Return [X, Y] of the center of cell containing provided text 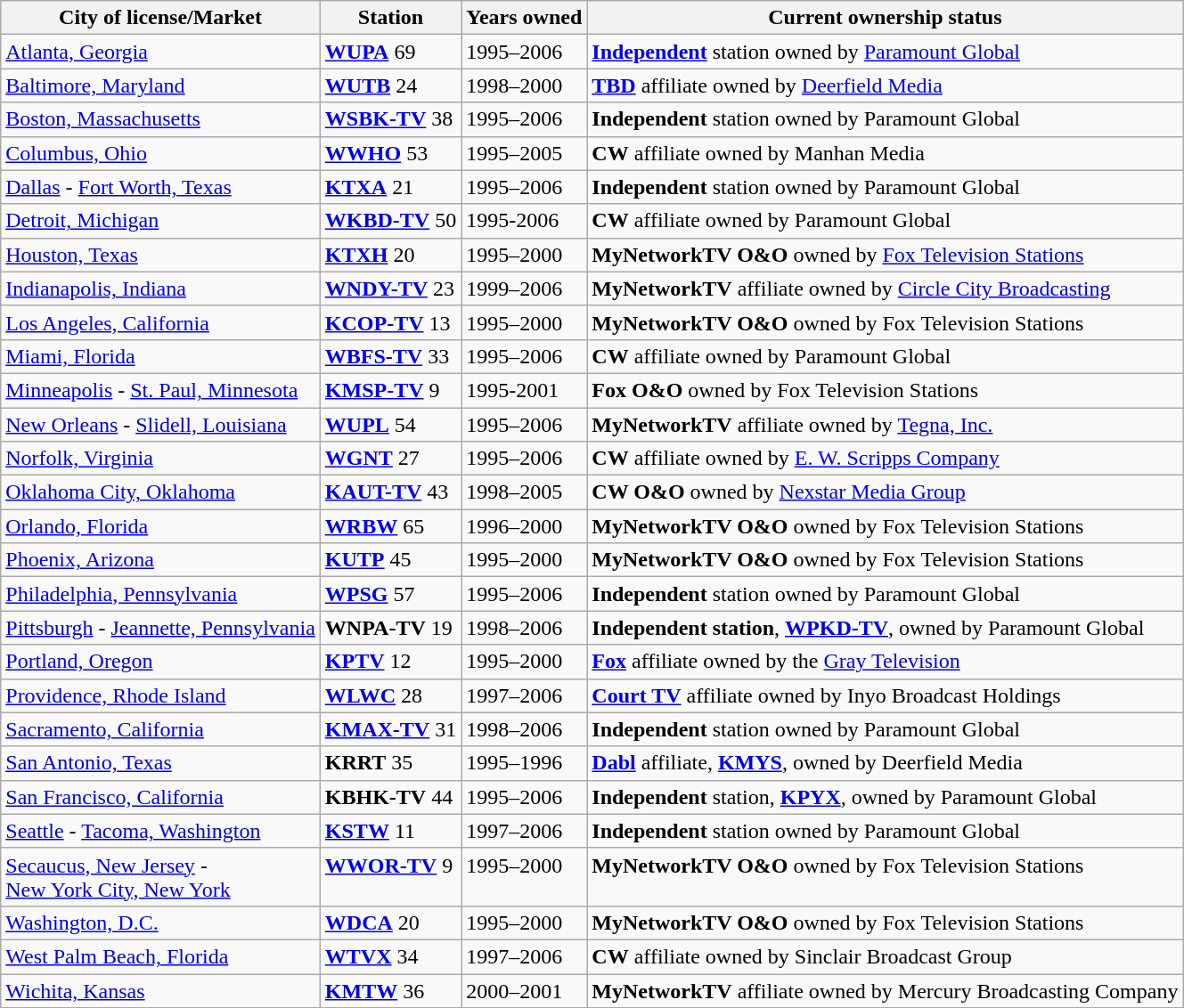
CW affiliate owned by Manhan Media [886, 153]
KBHK-TV 44 [390, 797]
KRRT 35 [390, 763]
Oklahoma City, Oklahoma [160, 492]
KMAX-TV 31 [390, 729]
WWOR-TV 9 [390, 876]
Fox affiliate owned by the Gray Television [886, 662]
KTXH 20 [390, 255]
Station [390, 18]
WRBW 65 [390, 526]
Seattle - Tacoma, Washington [160, 831]
Indianapolis, Indiana [160, 289]
Current ownership status [886, 18]
WUPL 54 [390, 425]
WNDY-TV 23 [390, 289]
1995–2005 [524, 153]
Dabl affiliate, KMYS, owned by Deerfield Media [886, 763]
Phoenix, Arizona [160, 560]
Sacramento, California [160, 729]
WPSG 57 [390, 594]
Fox O&O owned by Fox Television Stations [886, 390]
1998–2005 [524, 492]
WSBK-TV 38 [390, 119]
WKBD-TV 50 [390, 221]
Independent station, WPKD-TV, owned by Paramount Global [886, 628]
Atlanta, Georgia [160, 52]
Columbus, Ohio [160, 153]
Houston, Texas [160, 255]
West Palm Beach, Florida [160, 956]
KCOP-TV 13 [390, 322]
San Francisco, California [160, 797]
KUTP 45 [390, 560]
Dallas - Fort Worth, Texas [160, 187]
1995–1996 [524, 763]
Boston, Massachusetts [160, 119]
1996–2000 [524, 526]
MyNetworkTV affiliate owned by Tegna, Inc. [886, 425]
Court TV affiliate owned by Inyo Broadcast Holdings [886, 695]
Baltimore, Maryland [160, 85]
1995-2006 [524, 221]
San Antonio, Texas [160, 763]
KAUT-TV 43 [390, 492]
WBFS-TV 33 [390, 356]
Los Angeles, California [160, 322]
Washington, D.C. [160, 923]
MyNetworkTV affiliate owned by Circle City Broadcasting [886, 289]
1998–2000 [524, 85]
WNPA-TV 19 [390, 628]
WWHO 53 [390, 153]
TBD affiliate owned by Deerfield Media [886, 85]
Years owned [524, 18]
WUPA 69 [390, 52]
MyNetworkTV affiliate owned by Mercury Broadcasting Company [886, 991]
Providence, Rhode Island [160, 695]
KTXA 21 [390, 187]
1995-2001 [524, 390]
1999–2006 [524, 289]
Independent station, KPYX, owned by Paramount Global [886, 797]
Philadelphia, Pennsylvania [160, 594]
KMTW 36 [390, 991]
KPTV 12 [390, 662]
Portland, Oregon [160, 662]
Norfolk, Virginia [160, 459]
Detroit, Michigan [160, 221]
WDCA 20 [390, 923]
Miami, Florida [160, 356]
KMSP-TV 9 [390, 390]
2000–2001 [524, 991]
WGNT 27 [390, 459]
CW O&O owned by Nexstar Media Group [886, 492]
Secaucus, New Jersey - New York City, New York [160, 876]
CW affiliate owned by Sinclair Broadcast Group [886, 956]
WLWC 28 [390, 695]
New Orleans - Slidell, Louisiana [160, 425]
Wichita, Kansas [160, 991]
Pittsburgh - Jeannette, Pennsylvania [160, 628]
Orlando, Florida [160, 526]
CW affiliate owned by E. W. Scripps Company [886, 459]
City of license/Market [160, 18]
Minneapolis - St. Paul, Minnesota [160, 390]
WUTB 24 [390, 85]
WTVX 34 [390, 956]
KSTW 11 [390, 831]
